Extract the (X, Y) coordinate from the center of the cell holding the provided text.  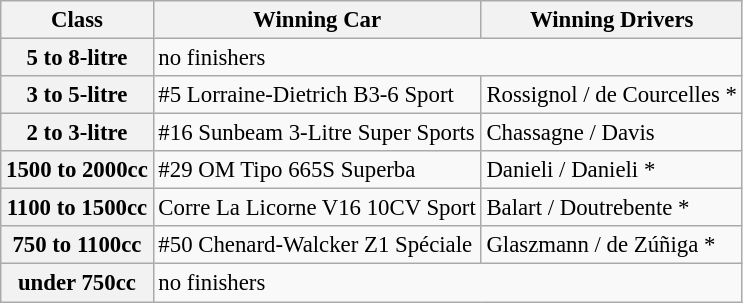
Winning Drivers (612, 20)
5 to 8-litre (77, 58)
Rossignol / de Courcelles * (612, 95)
750 to 1100cc (77, 245)
1500 to 2000cc (77, 170)
#5 Lorraine-Dietrich B3-6 Sport (317, 95)
Corre La Licorne V16 10CV Sport (317, 208)
Danieli / Danieli * (612, 170)
3 to 5-litre (77, 95)
Chassagne / Davis (612, 133)
Class (77, 20)
Balart / Doutrebente * (612, 208)
Glaszmann / de Zúñiga * (612, 245)
1100 to 1500cc (77, 208)
2 to 3-litre (77, 133)
#50 Chenard-Walcker Z1 Spéciale (317, 245)
#16 Sunbeam 3-Litre Super Sports (317, 133)
#29 OM Tipo 665S Superba (317, 170)
Winning Car (317, 20)
under 750cc (77, 283)
